Scan for the cell matching the given text and deliver its [X, Y] coordinate at center. 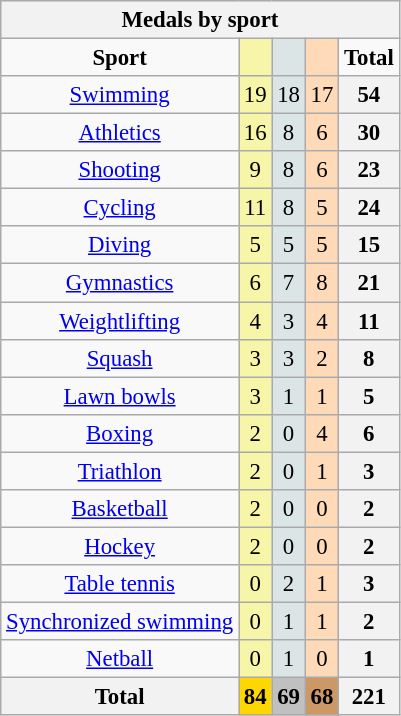
54 [369, 95]
Cycling [120, 208]
Swimming [120, 95]
15 [369, 245]
Triathlon [120, 471]
Gymnastics [120, 283]
19 [254, 95]
221 [369, 697]
Sport [120, 58]
9 [254, 170]
Synchronized swimming [120, 621]
Table tennis [120, 584]
Lawn bowls [120, 396]
68 [322, 697]
24 [369, 208]
84 [254, 697]
18 [288, 95]
Boxing [120, 433]
17 [322, 95]
Athletics [120, 133]
Basketball [120, 509]
Diving [120, 245]
Netball [120, 659]
Shooting [120, 170]
30 [369, 133]
21 [369, 283]
69 [288, 697]
Squash [120, 358]
16 [254, 133]
Medals by sport [200, 20]
23 [369, 170]
7 [288, 283]
Hockey [120, 546]
Weightlifting [120, 321]
